Identify which cell holds the provided text, then report its [X, Y] central coordinate. 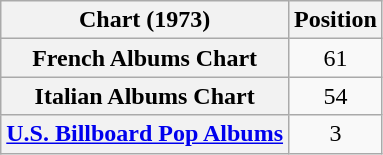
54 [336, 96]
French Albums Chart [145, 58]
Chart (1973) [145, 20]
61 [336, 58]
3 [336, 134]
Italian Albums Chart [145, 96]
U.S. Billboard Pop Albums [145, 134]
Position [336, 20]
